Output the (X, Y) coordinate of the center of the cell containing the given text.  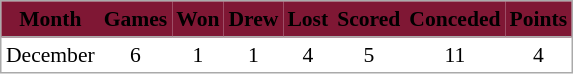
December (51, 55)
11 (455, 55)
6 (136, 55)
Month (51, 20)
5 (369, 55)
Conceded (455, 20)
Scored (369, 20)
Lost (308, 20)
Drew (254, 20)
Games (136, 20)
Won (198, 20)
Points (538, 20)
